Scan for the cell matching the given text and deliver its (x, y) coordinate at center. 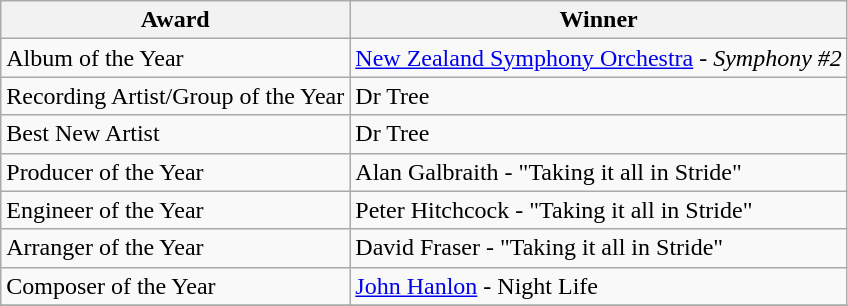
Composer of the Year (176, 286)
Recording Artist/Group of the Year (176, 96)
Alan Galbraith - "Taking it all in Stride" (599, 172)
Winner (599, 20)
New Zealand Symphony Orchestra - Symphony #2 (599, 58)
Album of the Year (176, 58)
Best New Artist (176, 134)
Award (176, 20)
Peter Hitchcock - "Taking it all in Stride" (599, 210)
Arranger of the Year (176, 248)
David Fraser - "Taking it all in Stride" (599, 248)
Producer of the Year (176, 172)
Engineer of the Year (176, 210)
John Hanlon - Night Life (599, 286)
